Scan for the cell matching the given text and deliver its (x, y) coordinate at center. 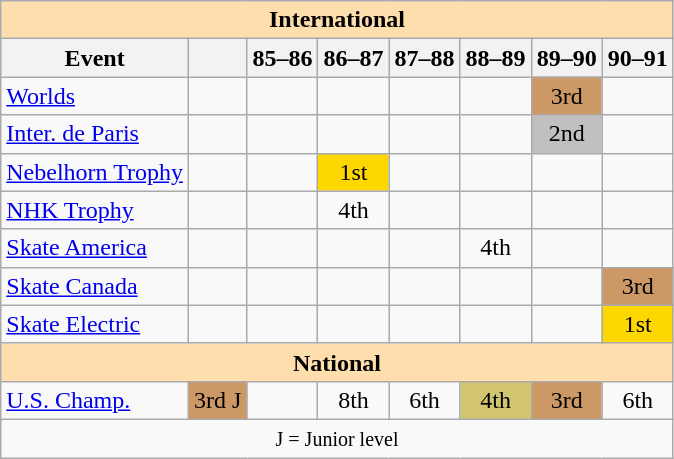
Skate Electric (95, 324)
88–89 (496, 58)
3rd J (217, 400)
Event (95, 58)
Worlds (95, 96)
87–88 (424, 58)
Skate America (95, 248)
89–90 (566, 58)
NHK Trophy (95, 210)
8th (354, 400)
Skate Canada (95, 286)
2nd (566, 134)
National (338, 362)
J = Junior level (338, 438)
International (338, 20)
U.S. Champ. (95, 400)
Inter. de Paris (95, 134)
90–91 (638, 58)
85–86 (282, 58)
86–87 (354, 58)
Nebelhorn Trophy (95, 172)
